Scan for the cell matching the given text and deliver its (x, y) coordinate at center. 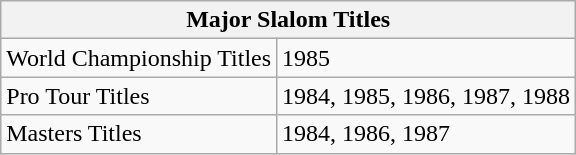
Pro Tour Titles (139, 96)
1985 (426, 58)
World Championship Titles (139, 58)
Masters Titles (139, 134)
1984, 1985, 1986, 1987, 1988 (426, 96)
1984, 1986, 1987 (426, 134)
Major Slalom Titles (288, 20)
